Return the [X, Y] coordinate for the center point of the cell that contains the specified text.  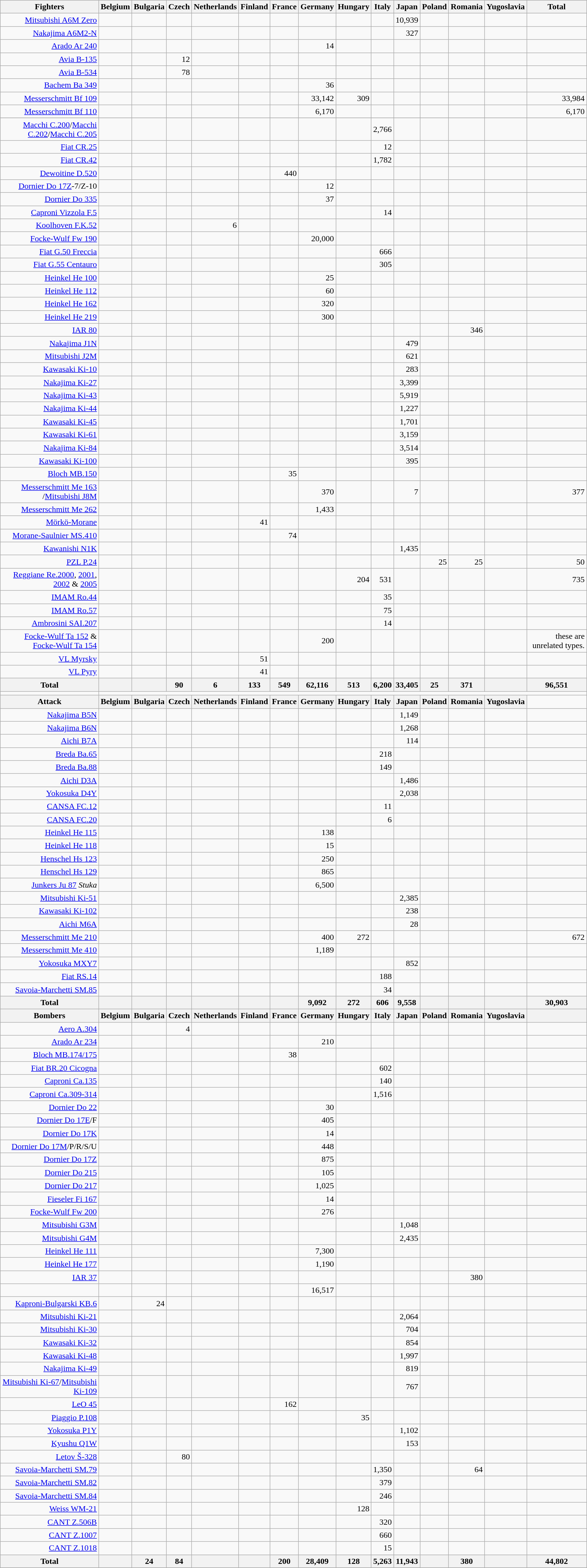
LeO 45 [50, 1404]
2,435 [407, 1238]
78 [179, 72]
1,189 [317, 950]
1,486 [407, 780]
Heinkel He 111 [50, 1251]
246 [382, 1496]
602 [382, 1068]
Caproni Vizzola F.5 [50, 212]
Fieseler Fi 167 [50, 1199]
6,200 [382, 685]
300 [317, 317]
Messerschmitt Me 262 [50, 509]
34 [382, 989]
405 [317, 1120]
Fiat CR.42 [50, 160]
CANSA FC.20 [50, 820]
Ambrosini SAI.207 [50, 623]
371 [467, 685]
400 [317, 937]
IMAM Ro.57 [50, 610]
VL Pyry [50, 672]
IAR 37 [50, 1277]
9,092 [317, 1002]
28 [407, 924]
60 [317, 291]
Dornier Do 17Z [50, 1159]
Henschel Hs 123 [50, 859]
Fiat RS.14 [50, 976]
672 [557, 937]
30,903 [557, 1002]
CANT Z.1018 [50, 1548]
875 [317, 1159]
Kawasaki Ki-45 [50, 422]
Breda Ba.65 [50, 754]
Messerschmitt Me 210 [50, 937]
Bloch MB.174/175 [50, 1055]
854 [407, 1343]
379 [382, 1483]
33,984 [557, 98]
395 [407, 461]
Dornier Do 335 [50, 199]
20,000 [317, 238]
Mitsubishi Ki-51 [50, 898]
283 [407, 369]
Dornier Do 17E/F [50, 1120]
51 [254, 659]
Savoia-Marchetti SM.84 [50, 1496]
Letov Š-328 [50, 1457]
64 [467, 1470]
Focke-Wulf Ta 152 & Focke-Wulf Ta 154 [50, 641]
1,190 [317, 1264]
these are unrelated types. [557, 641]
37 [317, 199]
210 [317, 1042]
2,766 [382, 129]
Fiat CR.25 [50, 147]
Bombers [50, 1015]
531 [382, 579]
Nakajima B6N [50, 728]
Nakajima Ki-49 [50, 1369]
140 [382, 1081]
Messerschmitt Me 410 [50, 950]
1,701 [407, 422]
28,409 [317, 1561]
Heinkel He 115 [50, 833]
621 [407, 356]
38 [284, 1055]
Breda Ba.88 [50, 767]
Kyushu Q1W [50, 1443]
Mitsubishi G3M [50, 1225]
CANT Z.506B [50, 1522]
1,516 [382, 1094]
Kawasaki Ki-10 [50, 369]
1,433 [317, 509]
377 [557, 491]
90 [179, 685]
327 [407, 33]
Mitsubishi J2M [50, 356]
Dornier Do 22 [50, 1107]
162 [284, 1404]
309 [354, 98]
Kaproni-Bulgarski KB.6 [50, 1303]
Koolhoven F.K.52 [50, 225]
Nakajima Ki-84 [50, 448]
16,517 [317, 1290]
Mitsubishi Ki-30 [50, 1330]
250 [317, 859]
133 [254, 685]
74 [284, 535]
11 [382, 806]
Mitsubishi A6M Zero [50, 20]
1,782 [382, 160]
Aichi D3A [50, 780]
44,802 [557, 1561]
50 [557, 561]
Heinkel He 112 [50, 291]
Kawasaki Ki-100 [50, 461]
Dornier Do 217 [50, 1186]
Dornier Do 215 [50, 1172]
Fighters [50, 7]
1,350 [382, 1470]
Henschel Hs 129 [50, 872]
Aero A.304 [50, 1028]
2,038 [407, 793]
2,064 [407, 1316]
819 [407, 1369]
1,227 [407, 409]
Aichi M6A [50, 924]
Kawanishi N1K [50, 548]
Savoia-Marchetti SM.82 [50, 1483]
Kawasaki Ki-48 [50, 1356]
Bloch MB.150 [50, 474]
Kawasaki Ki-61 [50, 435]
75 [382, 610]
276 [317, 1212]
238 [407, 911]
Attack [50, 702]
IMAM Ro.44 [50, 597]
84 [179, 1561]
513 [354, 685]
Heinkel He 118 [50, 846]
Morane-Saulnier MS.410 [50, 535]
3,399 [407, 382]
735 [557, 579]
30 [317, 1107]
Messerschmitt Me 163 /Mitsubishi J8M [50, 491]
Heinkel He 219 [50, 317]
1,149 [407, 715]
80 [179, 1457]
660 [382, 1535]
549 [284, 685]
2,385 [407, 898]
149 [382, 767]
Dewoitine D.520 [50, 173]
Arado Ar 234 [50, 1042]
666 [382, 252]
96,551 [557, 685]
370 [317, 491]
10,939 [407, 20]
CANT Z.1007 [50, 1535]
1,268 [407, 728]
Heinkel He 100 [50, 278]
606 [382, 1002]
Focke-Wulf Fw 190 [50, 238]
Focke-Wulf Fw 200 [50, 1212]
188 [382, 976]
Weiss WM-21 [50, 1509]
Fiat BR.20 Cicogna [50, 1068]
Avia B-534 [50, 72]
Dornier Do 17Z-7/Z-10 [50, 186]
479 [407, 343]
Arado Ar 240 [50, 46]
Nakajima B5N [50, 715]
9,558 [407, 1002]
153 [407, 1443]
Messerschmitt Bf 109 [50, 98]
Reggiane Re.2000, 2001, 2002 & 2005 [50, 579]
5,263 [382, 1561]
Yokosuka D4Y [50, 793]
Heinkel He 177 [50, 1264]
448 [317, 1146]
305 [382, 265]
767 [407, 1386]
138 [317, 833]
1,997 [407, 1356]
Nakajima A6M2-N [50, 33]
Kawasaki Ki-102 [50, 911]
Mitsubishi Ki-67/Mitsubishi Ki-109 [50, 1386]
704 [407, 1330]
114 [407, 741]
Bachem Ba 349 [50, 85]
1,048 [407, 1225]
Caproni Ca.135 [50, 1081]
Nakajima Ki-44 [50, 409]
Nakajima J1N [50, 343]
865 [317, 872]
Piaggio P.108 [50, 1417]
204 [354, 579]
Macchi C.200/Macchi C.202/Macchi C.205 [50, 129]
346 [467, 330]
33,405 [407, 685]
33,142 [317, 98]
CANSA FC.12 [50, 806]
Kawasaki Ki-32 [50, 1343]
Dornier Do 17K [50, 1133]
852 [407, 963]
Mitsubishi G4M [50, 1238]
Mitsubishi Ki-21 [50, 1316]
Yokosuka MXY7 [50, 963]
Messerschmitt Bf 110 [50, 111]
440 [284, 173]
Avia B-135 [50, 59]
Yokosuka P1Y [50, 1430]
62,116 [317, 685]
6,500 [317, 885]
1,102 [407, 1430]
7,300 [317, 1251]
Caproni Ca.309-314 [50, 1094]
1,435 [407, 548]
7 [407, 491]
Aichi B7A [50, 741]
Savoia-Marchetti SM.85 [50, 989]
5,919 [407, 396]
Fiat G.50 Freccia [50, 252]
1,025 [317, 1186]
Junkers Ju 87 Stuka [50, 885]
3,159 [407, 435]
Nakajima Ki-27 [50, 382]
IAR 80 [50, 330]
Heinkel He 162 [50, 304]
Nakajima Ki-43 [50, 396]
Mörkö-Morane [50, 522]
36 [317, 85]
Savoia-Marchetti SM.79 [50, 1470]
Dornier Do 17M/P/R/S/U [50, 1146]
11,943 [407, 1561]
PZL P.24 [50, 561]
4 [179, 1028]
105 [317, 1172]
VL Myrsky [50, 659]
3,514 [407, 448]
218 [382, 754]
Fiat G.55 Centauro [50, 265]
